Find where the given text appears and provide that cell's center as (X, Y) coordinate. 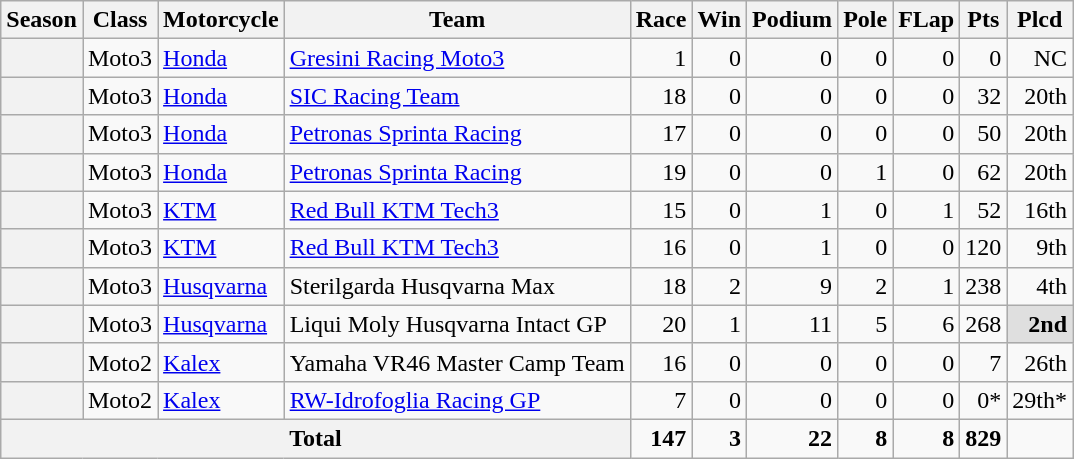
Pts (984, 20)
17 (661, 134)
Gresini Racing Moto3 (457, 58)
9th (1040, 248)
3 (720, 438)
Season (42, 20)
20 (661, 324)
52 (984, 210)
0* (984, 400)
6 (926, 324)
9 (792, 286)
147 (661, 438)
Liqui Moly Husqvarna Intact GP (457, 324)
268 (984, 324)
NC (1040, 58)
SIC Racing Team (457, 96)
Yamaha VR46 Master Camp Team (457, 362)
Win (720, 20)
11 (792, 324)
Podium (792, 20)
238 (984, 286)
62 (984, 172)
26th (1040, 362)
4th (1040, 286)
Motorcycle (222, 20)
Race (661, 20)
50 (984, 134)
5 (866, 324)
22 (792, 438)
29th* (1040, 400)
Plcd (1040, 20)
FLap (926, 20)
32 (984, 96)
120 (984, 248)
15 (661, 210)
829 (984, 438)
Pole (866, 20)
19 (661, 172)
RW-Idrofoglia Racing GP (457, 400)
Team (457, 20)
Total (316, 438)
Sterilgarda Husqvarna Max (457, 286)
16th (1040, 210)
Class (120, 20)
2nd (1040, 324)
